From the cell containing the given text, extract its center point as [X, Y] coordinate. 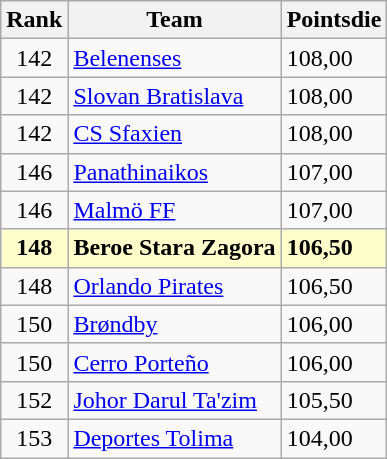
Beroe Stara Zagora [174, 248]
Brøndby [174, 324]
CS Sfaxien [174, 134]
Slovan Bratislava [174, 96]
Pointsdie [334, 20]
Johor Darul Ta'zim [174, 400]
104,00 [334, 438]
Orlando Pirates [174, 286]
Panathinaikos [174, 172]
Deportes Tolima [174, 438]
Cerro Porteño [174, 362]
153 [34, 438]
Rank [34, 20]
152 [34, 400]
Malmö FF [174, 210]
105,50 [334, 400]
Team [174, 20]
Belenenses [174, 58]
